Identify which cell holds the provided text, then report its (X, Y) central coordinate. 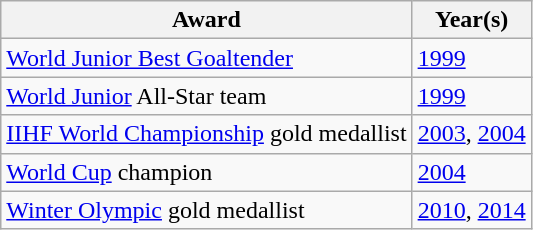
2004 (472, 172)
World Junior Best Goaltender (206, 58)
Winter Olympic gold medallist (206, 210)
2003, 2004 (472, 134)
Year(s) (472, 20)
World Junior All-Star team (206, 96)
IIHF World Championship gold medallist (206, 134)
Award (206, 20)
World Cup champion (206, 172)
2010, 2014 (472, 210)
